Find where the given text appears and provide that cell's center as [x, y] coordinate. 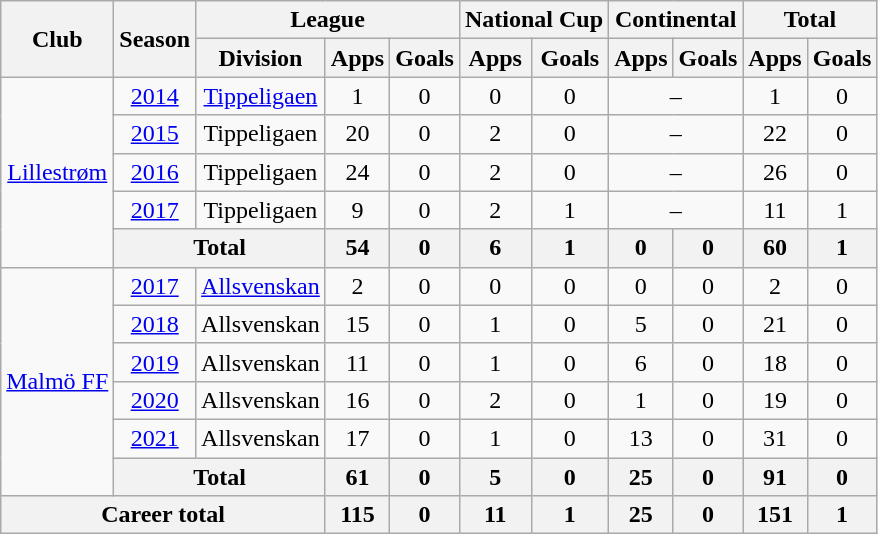
26 [775, 172]
151 [775, 515]
20 [357, 134]
18 [775, 362]
13 [641, 438]
Continental [676, 20]
League [328, 20]
2018 [155, 324]
31 [775, 438]
National Cup [534, 20]
19 [775, 400]
16 [357, 400]
Division [261, 58]
54 [357, 248]
60 [775, 248]
Season [155, 39]
15 [357, 324]
115 [357, 515]
2019 [155, 362]
2021 [155, 438]
21 [775, 324]
2020 [155, 400]
Club [58, 39]
2015 [155, 134]
9 [357, 210]
24 [357, 172]
Lillestrøm [58, 172]
Career total [164, 515]
2016 [155, 172]
Malmö FF [58, 381]
61 [357, 477]
91 [775, 477]
2014 [155, 96]
22 [775, 134]
17 [357, 438]
